Pinpoint the cell where the given text exists, returning its [X, Y] midpoint coordinate. 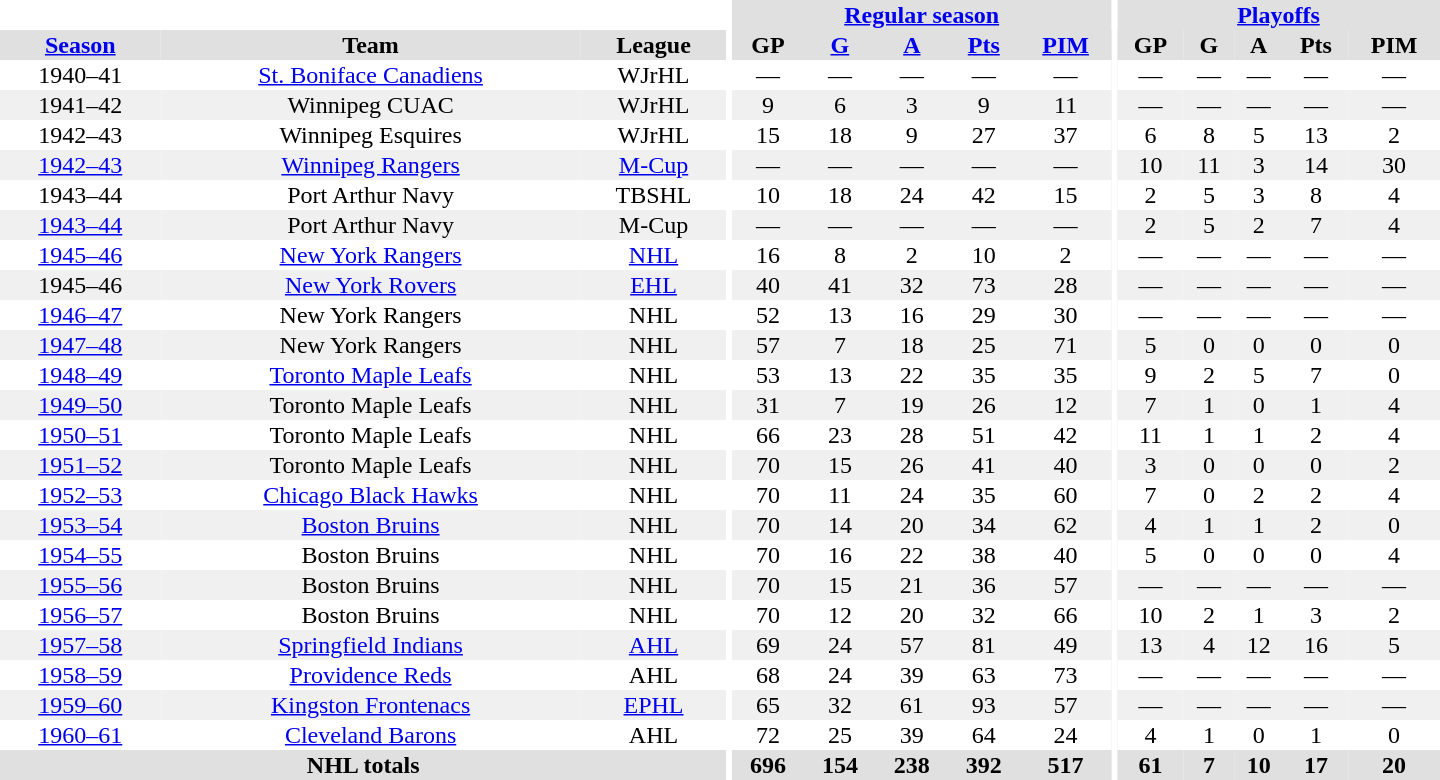
1960–61 [80, 735]
23 [840, 435]
1948–49 [80, 375]
St. Boniface Canadiens [371, 75]
1955–56 [80, 585]
Season [80, 45]
696 [768, 765]
1957–58 [80, 645]
62 [1066, 525]
238 [912, 765]
63 [984, 675]
37 [1066, 135]
EHL [654, 285]
17 [1316, 765]
1956–57 [80, 615]
38 [984, 555]
Springfield Indians [371, 645]
Winnipeg Esquires [371, 135]
51 [984, 435]
1947–48 [80, 345]
1954–55 [80, 555]
TBSHL [654, 195]
1953–54 [80, 525]
517 [1066, 765]
27 [984, 135]
64 [984, 735]
EPHL [654, 705]
Cleveland Barons [371, 735]
NHL totals [363, 765]
19 [912, 405]
Playoffs [1278, 15]
65 [768, 705]
New York Rovers [371, 285]
1946–47 [80, 315]
Kingston Frontenacs [371, 705]
1950–51 [80, 435]
31 [768, 405]
60 [1066, 495]
1949–50 [80, 405]
53 [768, 375]
52 [768, 315]
21 [912, 585]
1959–60 [80, 705]
36 [984, 585]
1952–53 [80, 495]
1941–42 [80, 105]
154 [840, 765]
Winnipeg CUAC [371, 105]
1958–59 [80, 675]
Team [371, 45]
Regular season [922, 15]
Winnipeg Rangers [371, 165]
72 [768, 735]
49 [1066, 645]
1940–41 [80, 75]
71 [1066, 345]
68 [768, 675]
1951–52 [80, 465]
Chicago Black Hawks [371, 495]
392 [984, 765]
81 [984, 645]
93 [984, 705]
Providence Reds [371, 675]
League [654, 45]
29 [984, 315]
34 [984, 525]
69 [768, 645]
